For the text-containing cell, return its midpoint in [X, Y] coordinate format. 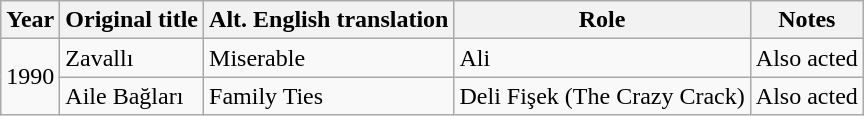
Notes [806, 20]
Ali [602, 58]
Deli Fişek (The Crazy Crack) [602, 96]
Year [30, 20]
1990 [30, 77]
Aile Bağları [132, 96]
Original title [132, 20]
Miserable [329, 58]
Family Ties [329, 96]
Alt. English translation [329, 20]
Role [602, 20]
Zavallı [132, 58]
